Search for the cell housing the specified text and yield its (x, y) center coordinate. 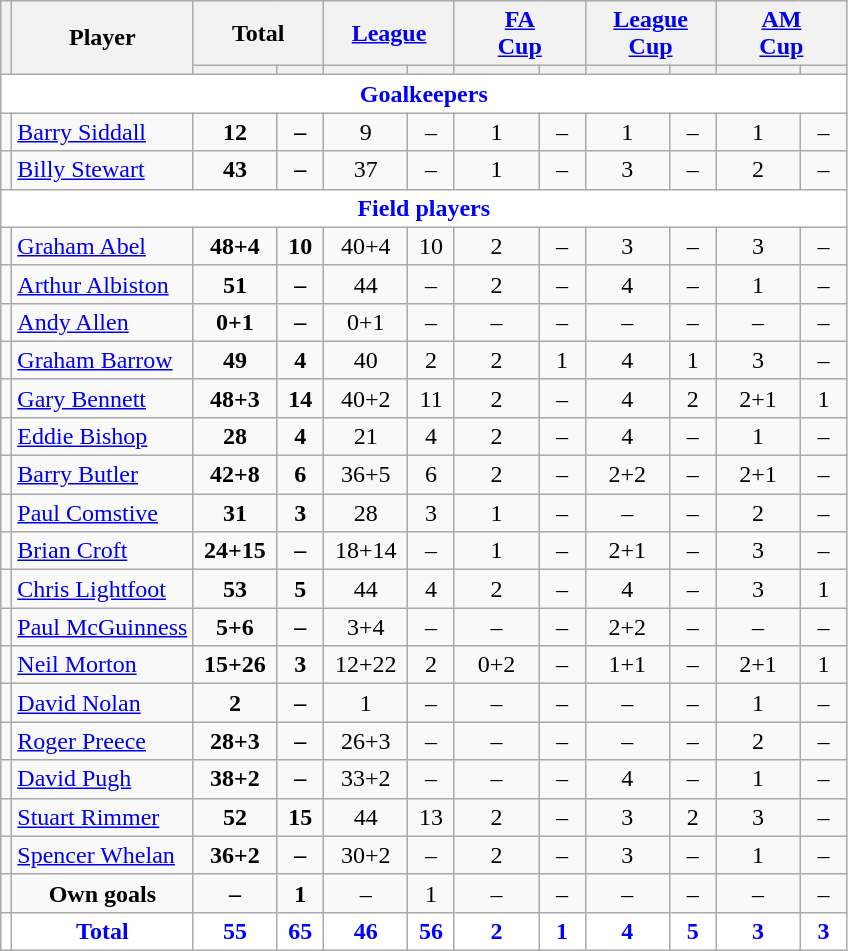
24+15 (235, 551)
12 (235, 132)
46 (366, 931)
53 (235, 589)
18+14 (366, 551)
Spencer Whelan (102, 855)
LeagueCup (650, 34)
40+4 (366, 246)
26+3 (366, 741)
David Nolan (102, 703)
28+3 (235, 741)
40+2 (366, 398)
Andy Allen (102, 322)
David Pugh (102, 779)
1+1 (627, 665)
Player (102, 38)
Neil Morton (102, 665)
36+5 (366, 475)
13 (432, 817)
14 (300, 398)
3+4 (366, 627)
FACup (520, 34)
5+6 (235, 627)
Arthur Albiston (102, 284)
Brian Croft (102, 551)
15+26 (235, 665)
55 (235, 931)
Graham Barrow (102, 360)
56 (432, 931)
21 (366, 437)
49 (235, 360)
52 (235, 817)
33+2 (366, 779)
48+3 (235, 398)
League (390, 34)
65 (300, 931)
15 (300, 817)
Roger Preece (102, 741)
Barry Butler (102, 475)
Graham Abel (102, 246)
37 (366, 170)
43 (235, 170)
Eddie Bishop (102, 437)
Chris Lightfoot (102, 589)
40 (366, 360)
Gary Bennett (102, 398)
42+8 (235, 475)
48+4 (235, 246)
Billy Stewart (102, 170)
9 (366, 132)
12+22 (366, 665)
Barry Siddall (102, 132)
Paul Comstive (102, 513)
51 (235, 284)
38+2 (235, 779)
30+2 (366, 855)
AMCup (782, 34)
36+2 (235, 855)
Goalkeepers (424, 94)
Stuart Rimmer (102, 817)
11 (432, 398)
31 (235, 513)
Own goals (102, 893)
Field players (424, 208)
0+2 (496, 665)
Paul McGuinness (102, 627)
